From the cell containing the given text, extract its center point as (x, y) coordinate. 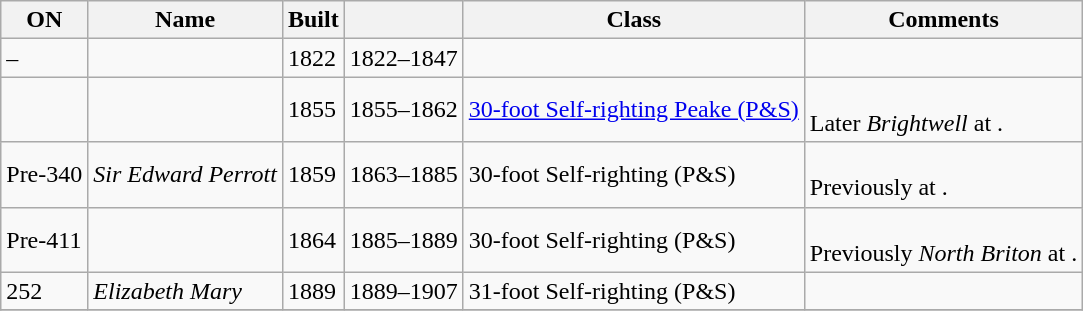
31-foot Self-righting (P&S) (634, 291)
30-foot Self-righting Peake (P&S) (634, 110)
1822 (313, 58)
1859 (313, 174)
1863–1885 (404, 174)
ON (44, 20)
Class (634, 20)
Built (313, 20)
Sir Edward Perrott (186, 174)
Previously at . (943, 174)
1822–1847 (404, 58)
1889 (313, 291)
Elizabeth Mary (186, 291)
– (44, 58)
1885–1889 (404, 240)
Later Brightwell at . (943, 110)
Previously North Briton at . (943, 240)
252 (44, 291)
Comments (943, 20)
Name (186, 20)
1889–1907 (404, 291)
Pre-340 (44, 174)
1864 (313, 240)
Pre-411 (44, 240)
1855–1862 (404, 110)
1855 (313, 110)
